Return [x, y] of the center of cell containing provided text 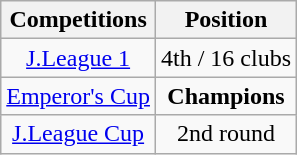
Competitions [78, 20]
Champions [226, 96]
J.League Cup [78, 134]
J.League 1 [78, 58]
4th / 16 clubs [226, 58]
Emperor's Cup [78, 96]
2nd round [226, 134]
Position [226, 20]
